Locate the cell with the specified text and output its [x, y] center coordinate. 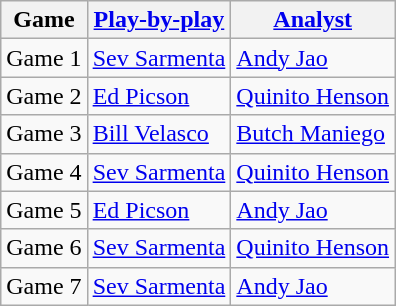
Game 6 [44, 248]
Game 7 [44, 286]
Game [44, 20]
Analyst [313, 20]
Play-by-play [159, 20]
Bill Velasco [159, 134]
Butch Maniego [313, 134]
Game 2 [44, 96]
Game 1 [44, 58]
Game 3 [44, 134]
Game 5 [44, 210]
Game 4 [44, 172]
